Scan for the cell matching the given text and deliver its (X, Y) coordinate at center. 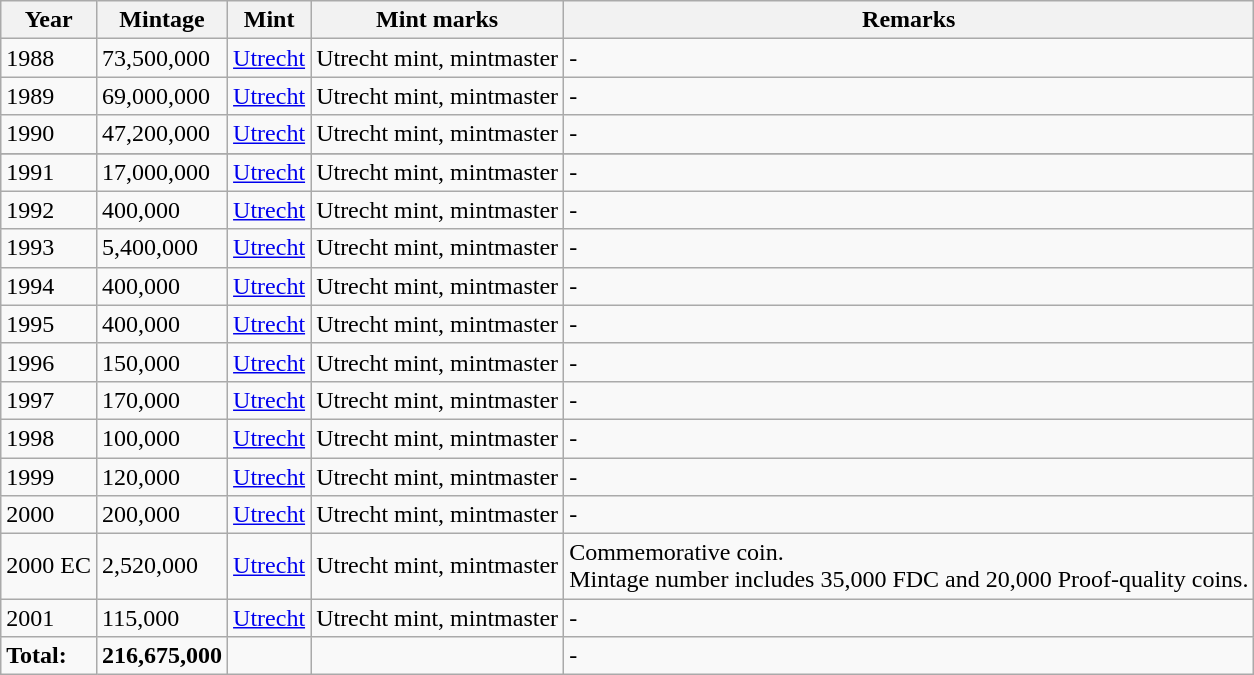
Mintage (162, 20)
1988 (49, 58)
1989 (49, 96)
120,000 (162, 477)
150,000 (162, 362)
Mint (270, 20)
Commemorative coin. Mintage number includes 35,000 FDC and 20,000 Proof-quality coins. (909, 566)
1997 (49, 400)
1990 (49, 134)
5,400,000 (162, 248)
47,200,000 (162, 134)
115,000 (162, 618)
17,000,000 (162, 172)
1994 (49, 286)
200,000 (162, 515)
2000 (49, 515)
1996 (49, 362)
2001 (49, 618)
170,000 (162, 400)
73,500,000 (162, 58)
2000 EC (49, 566)
Mint marks (438, 20)
1991 (49, 172)
Remarks (909, 20)
216,675,000 (162, 656)
1998 (49, 438)
1995 (49, 324)
Total: (49, 656)
100,000 (162, 438)
2,520,000 (162, 566)
1999 (49, 477)
69,000,000 (162, 96)
Year (49, 20)
1993 (49, 248)
1992 (49, 210)
